Provide the [x, y] coordinate of the cell's center where the given text is located.  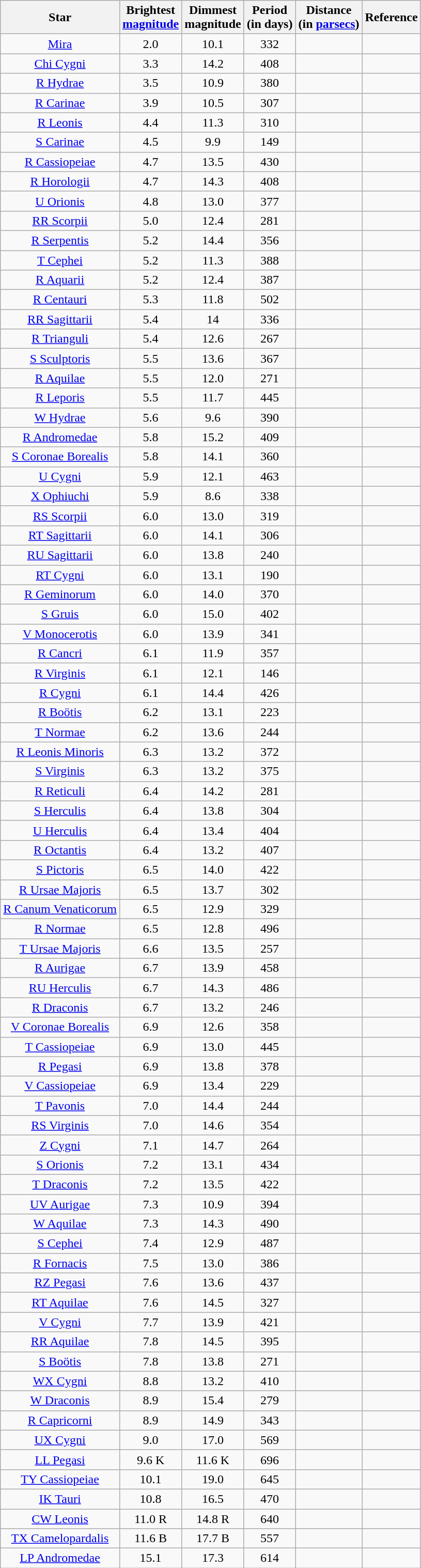
246 [270, 1007]
395 [270, 1342]
332 [270, 44]
375 [270, 771]
7.7 [150, 1322]
W Draconis [60, 1401]
RT Sagittarii [60, 535]
370 [270, 595]
12.0 [213, 378]
329 [270, 909]
R Hydrae [60, 83]
R Cancri [60, 654]
RU Sagittarii [60, 555]
14.8 R [213, 1518]
S Cephei [60, 1244]
229 [270, 1086]
R Leporis [60, 398]
380 [270, 83]
RS Virginis [60, 1125]
4.5 [150, 142]
S Coronae Borealis [60, 457]
11.8 [213, 300]
RR Sagittarii [60, 319]
R Draconis [60, 1007]
17.7 B [213, 1539]
RT Cygni [60, 575]
S Boötis [60, 1361]
402 [270, 614]
R Geminorum [60, 595]
14 [213, 319]
4.8 [150, 201]
13.7 [213, 889]
V Coronae Borealis [60, 1027]
R Cygni [60, 693]
R Ursae Majoris [60, 889]
3.3 [150, 64]
S Carinae [60, 142]
341 [270, 634]
426 [270, 693]
487 [270, 1244]
15.1 [150, 1558]
T Cassiopeiae [60, 1047]
357 [270, 654]
Z Cygni [60, 1145]
T Pavonis [60, 1106]
306 [270, 535]
R Cassiopeiae [60, 162]
Reference [392, 18]
302 [270, 889]
S Gruis [60, 614]
R Reticuli [60, 791]
7.5 [150, 1263]
146 [270, 673]
CW Leonis [60, 1518]
11.7 [213, 398]
354 [270, 1125]
223 [270, 712]
Mira [60, 44]
458 [270, 968]
16.5 [213, 1499]
V Cygni [60, 1322]
502 [270, 300]
9.9 [213, 142]
U Orionis [60, 201]
WX Cygni [60, 1381]
11.9 [213, 654]
15.2 [213, 437]
343 [270, 1420]
8.6 [213, 496]
9.6 K [150, 1460]
17.0 [213, 1440]
486 [270, 988]
R Trianguli [60, 339]
T Ursae Majoris [60, 949]
5.3 [150, 300]
304 [270, 811]
267 [270, 339]
RR Scorpii [60, 221]
LL Pegasi [60, 1460]
W Aquilae [60, 1224]
14.7 [213, 1145]
409 [270, 437]
IK Tauri [60, 1499]
U Herculis [60, 830]
19.0 [213, 1479]
T Cephei [60, 260]
490 [270, 1224]
9.6 [213, 417]
12.8 [213, 929]
327 [270, 1302]
372 [270, 752]
Dimmestmagnitude [213, 18]
14.6 [213, 1125]
404 [270, 830]
RU Herculis [60, 988]
7.1 [150, 1145]
496 [270, 929]
390 [270, 417]
Period(in days) [270, 18]
356 [270, 240]
614 [270, 1558]
V Monocerotis [60, 634]
S Virginis [60, 771]
378 [270, 1066]
14.9 [213, 1420]
R Centauri [60, 300]
R Capricorni [60, 1420]
TX Camelopardalis [60, 1539]
9.0 [150, 1440]
360 [270, 457]
R Leonis Minoris [60, 752]
T Draconis [60, 1184]
6.6 [150, 949]
388 [270, 260]
R Serpentis [60, 240]
7.4 [150, 1244]
407 [270, 850]
569 [270, 1440]
Brightestmagnitude [150, 18]
358 [270, 1027]
338 [270, 496]
S Sculptoris [60, 359]
V Cassiopeiae [60, 1086]
R Aquarii [60, 280]
240 [270, 555]
257 [270, 949]
UV Aurigae [60, 1204]
R Normae [60, 929]
10.5 [213, 103]
RR Aquilae [60, 1342]
3.5 [150, 83]
470 [270, 1499]
387 [270, 280]
S Orionis [60, 1165]
R Fornacis [60, 1263]
R Andromedae [60, 437]
149 [270, 142]
4.4 [150, 122]
Distance(in parsecs) [329, 18]
R Canum Venaticorum [60, 909]
310 [270, 122]
R Aquilae [60, 378]
410 [270, 1381]
UX Cygni [60, 1440]
5.0 [150, 221]
U Cygni [60, 476]
R Boötis [60, 712]
11.0 R [150, 1518]
X Ophiuchi [60, 496]
RT Aquilae [60, 1302]
R Pegasi [60, 1066]
696 [270, 1460]
R Carinae [60, 103]
RS Scorpii [60, 516]
5.6 [150, 417]
Chi Cygni [60, 64]
430 [270, 162]
R Virginis [60, 673]
T Normae [60, 732]
394 [270, 1204]
434 [270, 1165]
RZ Pegasi [60, 1283]
LP Andromedae [60, 1558]
264 [270, 1145]
Star [60, 18]
557 [270, 1539]
437 [270, 1283]
17.3 [213, 1558]
8.8 [150, 1381]
11.6 B [150, 1539]
307 [270, 103]
377 [270, 201]
S Herculis [60, 811]
3.9 [150, 103]
645 [270, 1479]
R Horologii [60, 181]
2.0 [150, 44]
R Leonis [60, 122]
R Aurigae [60, 968]
336 [270, 319]
190 [270, 575]
640 [270, 1518]
10.8 [150, 1499]
279 [270, 1401]
15.4 [213, 1401]
367 [270, 359]
11.6 K [213, 1460]
W Hydrae [60, 417]
R Octantis [60, 850]
319 [270, 516]
386 [270, 1263]
TY Cassiopeiae [60, 1479]
S Pictoris [60, 870]
463 [270, 476]
421 [270, 1322]
15.0 [213, 614]
